Pinpoint the cell where the given text exists, returning its [x, y] midpoint coordinate. 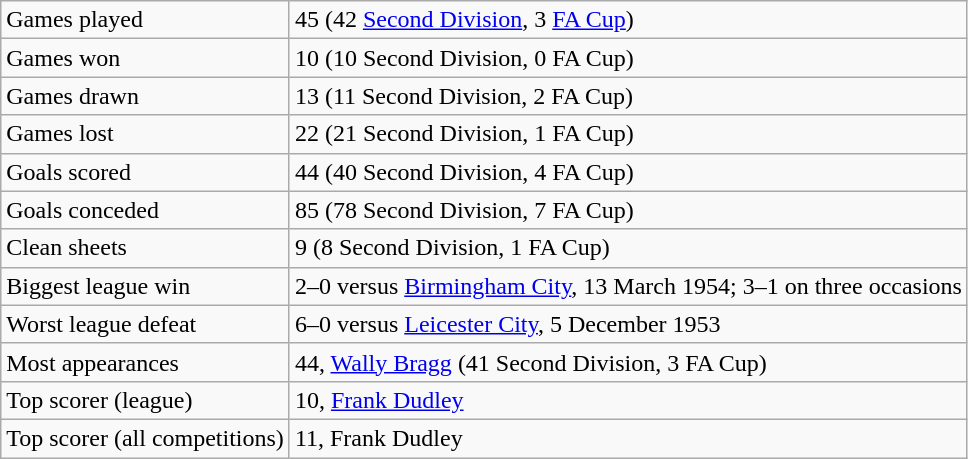
Games won [146, 58]
22 (21 Second Division, 1 FA Cup) [628, 134]
Biggest league win [146, 286]
Top scorer (league) [146, 400]
45 (42 Second Division, 3 FA Cup) [628, 20]
Games drawn [146, 96]
11, Frank Dudley [628, 438]
Games played [146, 20]
Top scorer (all competitions) [146, 438]
Clean sheets [146, 248]
85 (78 Second Division, 7 FA Cup) [628, 210]
44 (40 Second Division, 4 FA Cup) [628, 172]
10 (10 Second Division, 0 FA Cup) [628, 58]
Games lost [146, 134]
2–0 versus Birmingham City, 13 March 1954; 3–1 on three occasions [628, 286]
9 (8 Second Division, 1 FA Cup) [628, 248]
6–0 versus Leicester City, 5 December 1953 [628, 324]
10, Frank Dudley [628, 400]
Worst league defeat [146, 324]
13 (11 Second Division, 2 FA Cup) [628, 96]
Most appearances [146, 362]
Goals scored [146, 172]
44, Wally Bragg (41 Second Division, 3 FA Cup) [628, 362]
Goals conceded [146, 210]
